For the text-containing cell, return its midpoint in [X, Y] coordinate format. 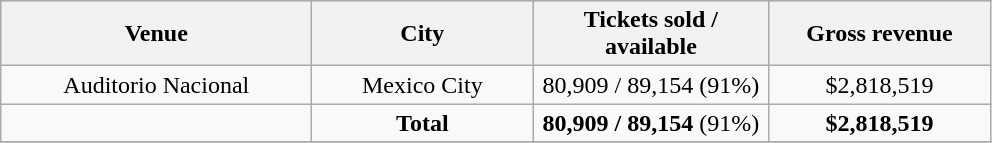
Venue [156, 34]
City [422, 34]
Gross revenue [880, 34]
Tickets sold / available [651, 34]
Mexico City [422, 85]
Total [422, 123]
Auditorio Nacional [156, 85]
